Provide the (X, Y) coordinate of the cell's center where the given text is located.  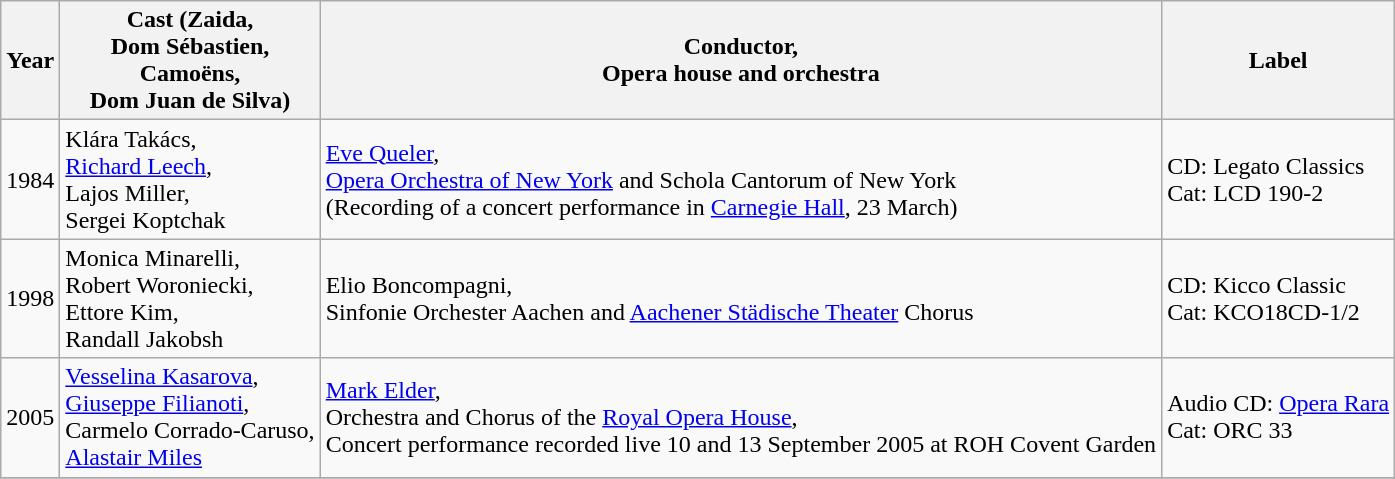
Cast (Zaida,Dom Sébastien,Camoëns,Dom Juan de Silva) (190, 60)
1984 (30, 180)
1998 (30, 298)
2005 (30, 418)
Label (1278, 60)
Klára Takács,Richard Leech,Lajos Miller,Sergei Koptchak (190, 180)
CD: Legato ClassicsCat: LCD 190-2 (1278, 180)
Monica Minarelli,Robert Woroniecki,Ettore Kim,Randall Jakobsh (190, 298)
Elio Boncompagni,Sinfonie Orchester Aachen and Aachener Städische Theater Chorus (740, 298)
Year (30, 60)
Vesselina Kasarova,Giuseppe Filianoti,Carmelo Corrado-Caruso,Alastair Miles (190, 418)
Conductor,Opera house and orchestra (740, 60)
Audio CD: Opera RaraCat: ORC 33 (1278, 418)
Eve Queler,Opera Orchestra of New York and Schola Cantorum of New York(Recording of a concert performance in Carnegie Hall, 23 March) (740, 180)
CD: Kicco ClassicCat: KCO18CD-1/2 (1278, 298)
Mark Elder,Orchestra and Chorus of the Royal Opera House, Concert performance recorded live 10 and 13 September 2005 at ROH Covent Garden (740, 418)
